Locate the cell with the specified text and output its (X, Y) center coordinate. 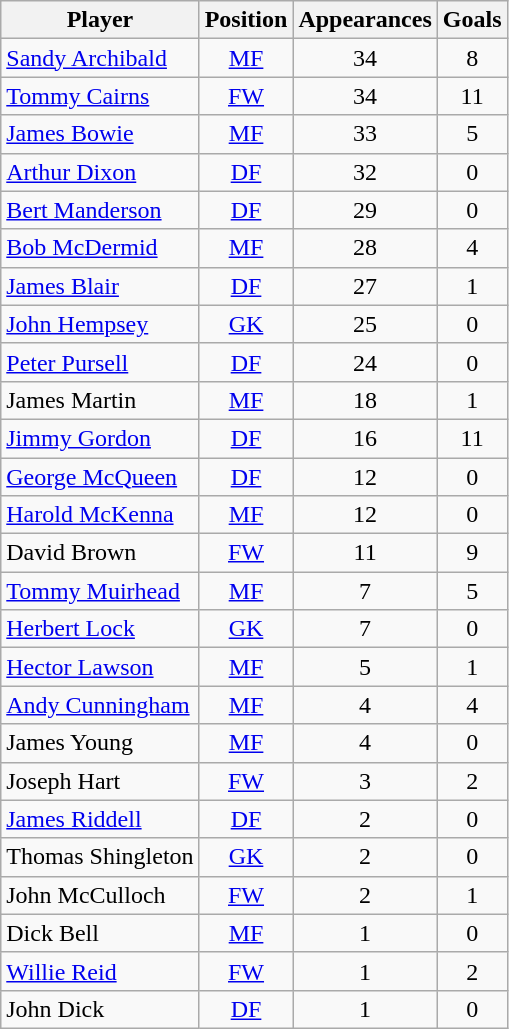
James Martin (100, 400)
Willie Reid (100, 971)
Andy Cunningham (100, 705)
James Blair (100, 286)
Thomas Shingleton (100, 857)
Harold McKenna (100, 515)
29 (365, 210)
James Young (100, 743)
David Brown (100, 553)
Goals (472, 20)
John Dick (100, 1009)
John McCulloch (100, 895)
9 (472, 553)
Position (246, 20)
16 (365, 438)
Bert Manderson (100, 210)
8 (472, 58)
Arthur Dixon (100, 172)
Appearances (365, 20)
18 (365, 400)
Dick Bell (100, 933)
32 (365, 172)
Peter Pursell (100, 362)
3 (365, 781)
Jimmy Gordon (100, 438)
Sandy Archibald (100, 58)
Herbert Lock (100, 629)
27 (365, 286)
Tommy Cairns (100, 96)
John Hempsey (100, 324)
Player (100, 20)
25 (365, 324)
28 (365, 248)
Tommy Muirhead (100, 591)
Joseph Hart (100, 781)
James Riddell (100, 819)
24 (365, 362)
Hector Lawson (100, 667)
33 (365, 134)
Bob McDermid (100, 248)
James Bowie (100, 134)
George McQueen (100, 477)
